Provide the [x, y] coordinate of the cell's center where the given text is located.  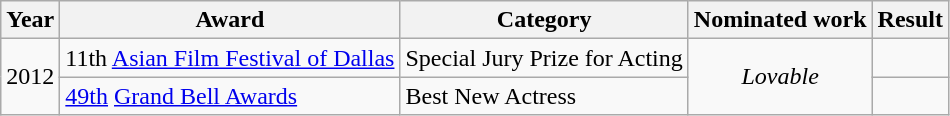
Award [230, 20]
Best New Actress [544, 96]
Result [910, 20]
49th Grand Bell Awards [230, 96]
Category [544, 20]
11th Asian Film Festival of Dallas [230, 58]
Lovable [780, 77]
Nominated work [780, 20]
Year [30, 20]
Special Jury Prize for Acting [544, 58]
2012 [30, 77]
